Extract the (x, y) coordinate from the center of the cell holding the provided text.  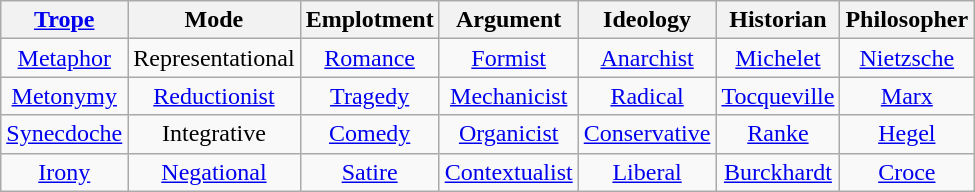
Mode (214, 20)
Tragedy (370, 96)
Croce (907, 172)
Argument (508, 20)
Michelet (778, 58)
Philosopher (907, 20)
Tocqueville (778, 96)
Emplotment (370, 20)
Nietzsche (907, 58)
Metaphor (64, 58)
Integrative (214, 134)
Hegel (907, 134)
Ranke (778, 134)
Ideology (647, 20)
Burckhardt (778, 172)
Comedy (370, 134)
Liberal (647, 172)
Reductionist (214, 96)
Trope (64, 20)
Satire (370, 172)
Representational (214, 58)
Irony (64, 172)
Contextualist (508, 172)
Radical (647, 96)
Mechanicist (508, 96)
Marx (907, 96)
Historian (778, 20)
Conservative (647, 134)
Metonymy (64, 96)
Negational (214, 172)
Anarchist (647, 58)
Formist (508, 58)
Synecdoche (64, 134)
Organicist (508, 134)
Romance (370, 58)
